Provide the (x, y) coordinate of the cell's center where the given text is located.  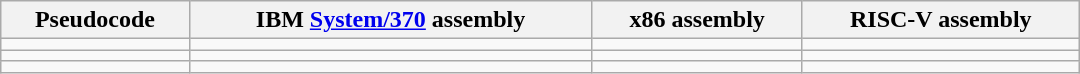
x86 assembly (697, 20)
Pseudocode (95, 20)
IBM System/370 assembly (390, 20)
RISC-V assembly (940, 20)
